Locate the cell with the specified text and output its [x, y] center coordinate. 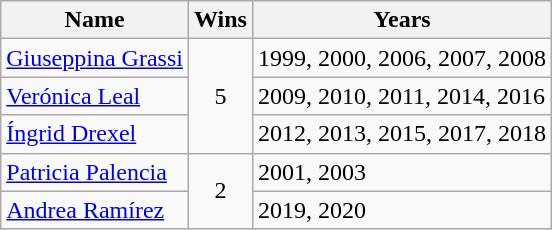
1999, 2000, 2006, 2007, 2008 [402, 58]
2009, 2010, 2011, 2014, 2016 [402, 96]
2019, 2020 [402, 210]
2001, 2003 [402, 172]
5 [220, 96]
2012, 2013, 2015, 2017, 2018 [402, 134]
Name [95, 20]
Giuseppina Grassi [95, 58]
Years [402, 20]
Verónica Leal [95, 96]
Íngrid Drexel [95, 134]
Andrea Ramírez [95, 210]
Wins [220, 20]
Patricia Palencia [95, 172]
2 [220, 191]
